For the text-containing cell, return its midpoint in [X, Y] coordinate format. 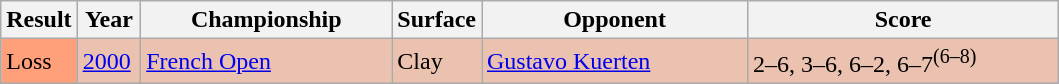
French Open [266, 62]
Score [904, 20]
2–6, 3–6, 6–2, 6–7(6–8) [904, 62]
Result [39, 20]
Clay [437, 62]
2000 [109, 62]
Gustavo Kuerten [615, 62]
Championship [266, 20]
Surface [437, 20]
Year [109, 20]
Opponent [615, 20]
Loss [39, 62]
